Determine the (X, Y) coordinate at the center of the cell enclosing the given text.  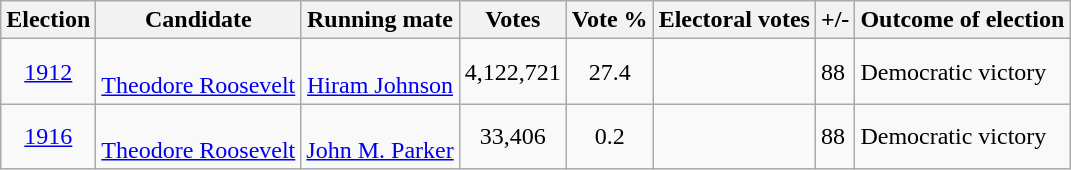
27.4 (610, 72)
John M. Parker (380, 136)
4,122,721 (512, 72)
Votes (512, 20)
Electoral votes (734, 20)
Election (48, 20)
1912 (48, 72)
0.2 (610, 136)
Running mate (380, 20)
Vote % (610, 20)
Candidate (198, 20)
Outcome of election (962, 20)
33,406 (512, 136)
+/- (834, 20)
1916 (48, 136)
Hiram Johnson (380, 72)
